Return [X, Y] of the center of cell containing provided text 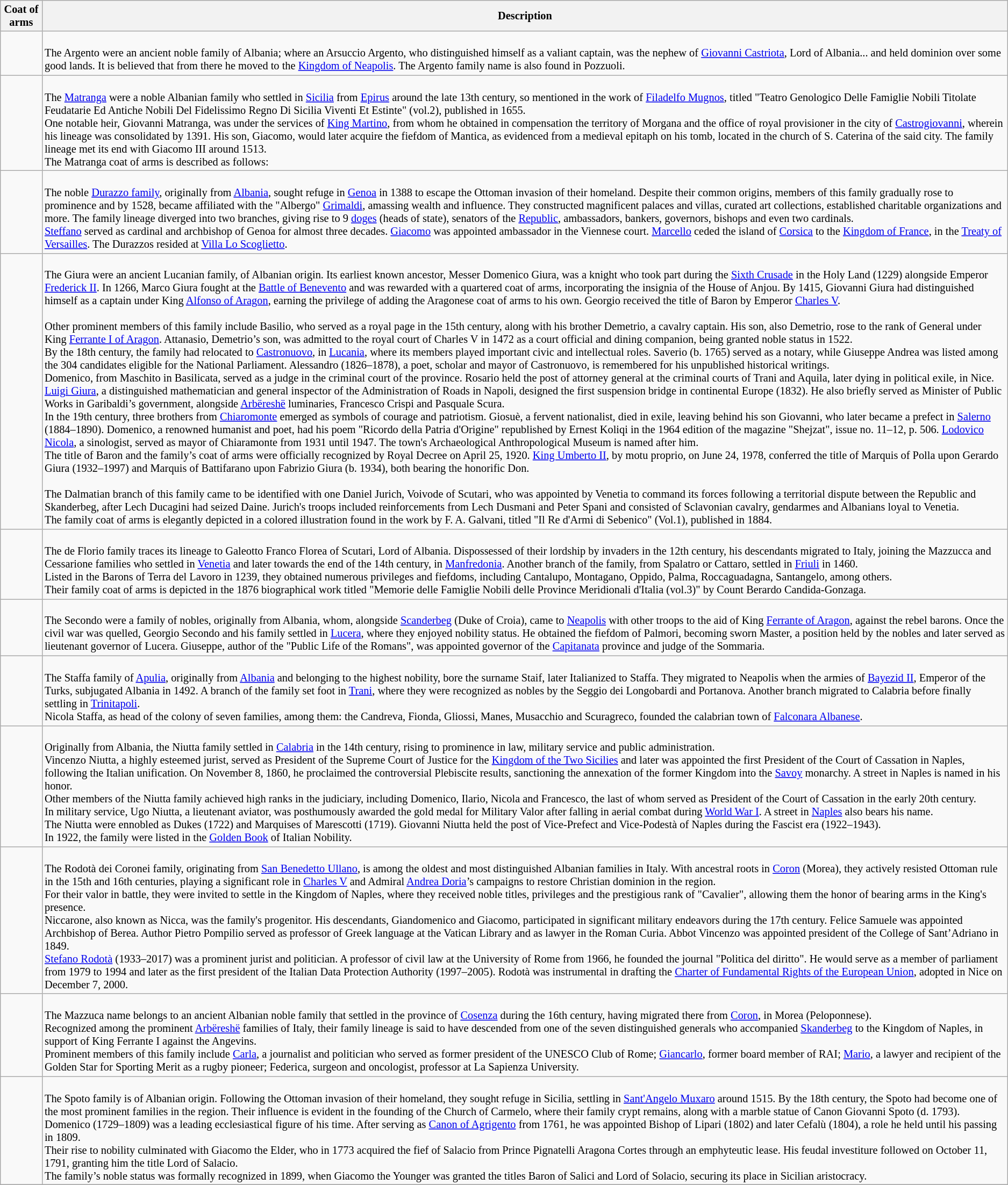
Coat of arms [22, 16]
Description [525, 16]
